Search for the cell housing the specified text and yield its (x, y) center coordinate. 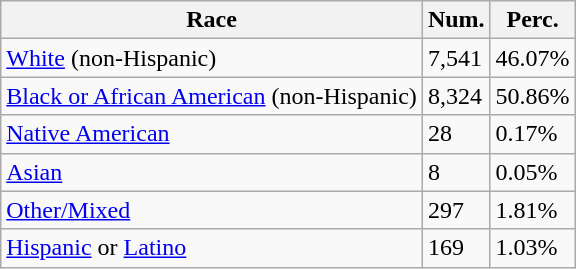
7,541 (456, 58)
Asian (212, 172)
8 (456, 172)
Other/Mixed (212, 210)
White (non-Hispanic) (212, 58)
Perc. (532, 20)
169 (456, 248)
297 (456, 210)
1.03% (532, 248)
8,324 (456, 96)
Hispanic or Latino (212, 248)
0.05% (532, 172)
50.86% (532, 96)
28 (456, 134)
Race (212, 20)
0.17% (532, 134)
Num. (456, 20)
1.81% (532, 210)
Black or African American (non-Hispanic) (212, 96)
Native American (212, 134)
46.07% (532, 58)
